Extract the [x, y] coordinate from the center of the cell holding the provided text.  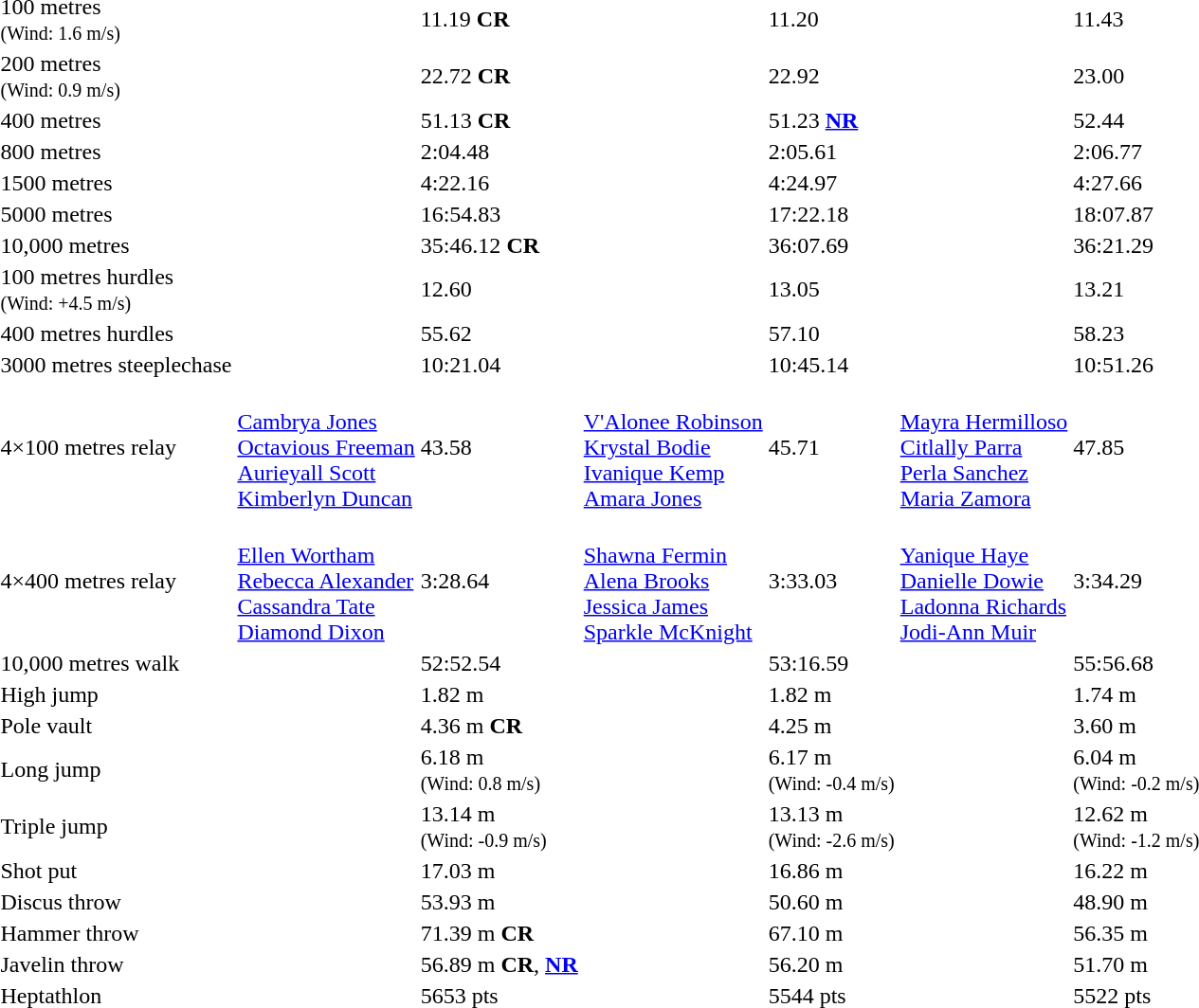
2:04.48 [499, 152]
6.17 m(Wind: -0.4 m/s) [831, 769]
17:22.18 [831, 214]
56.20 m [831, 964]
43.58 [499, 447]
53.93 m [499, 902]
4:22.16 [499, 183]
10:45.14 [831, 365]
53:16.59 [831, 663]
4.25 m [831, 726]
Shawna FerminAlena BrooksJessica JamesSparkle McKnight [673, 581]
13.14 m(Wind: -0.9 m/s) [499, 826]
45.71 [831, 447]
16.86 m [831, 871]
4.36 m CR [499, 726]
3:28.64 [499, 581]
56.89 m CR, NR [499, 964]
71.39 m CR [499, 933]
13.05 [831, 290]
Yanique HayeDanielle DowieLadonna RichardsJodi-Ann Muir [984, 581]
Cambrya JonesOctavious FreemanAurieyall ScottKimberlyn Duncan [326, 447]
V'Alonee RobinsonKrystal BodieIvanique KempAmara Jones [673, 447]
22.72 CR [499, 76]
55.62 [499, 333]
Mayra HermillosoCitlally ParraPerla SanchezMaria Zamora [984, 447]
51.13 CR [499, 120]
4:24.97 [831, 183]
57.10 [831, 333]
10:21.04 [499, 365]
51.23 NR [831, 120]
12.60 [499, 290]
3:33.03 [831, 581]
36:07.69 [831, 245]
52:52.54 [499, 663]
2:05.61 [831, 152]
35:46.12 CR [499, 245]
50.60 m [831, 902]
22.92 [831, 76]
67.10 m [831, 933]
13.13 m(Wind: -2.6 m/s) [831, 826]
6.18 m(Wind: 0.8 m/s) [499, 769]
16:54.83 [499, 214]
Ellen WorthamRebecca AlexanderCassandra TateDiamond Dixon [326, 581]
17.03 m [499, 871]
